Find where the given text appears and provide that cell's center as (x, y) coordinate. 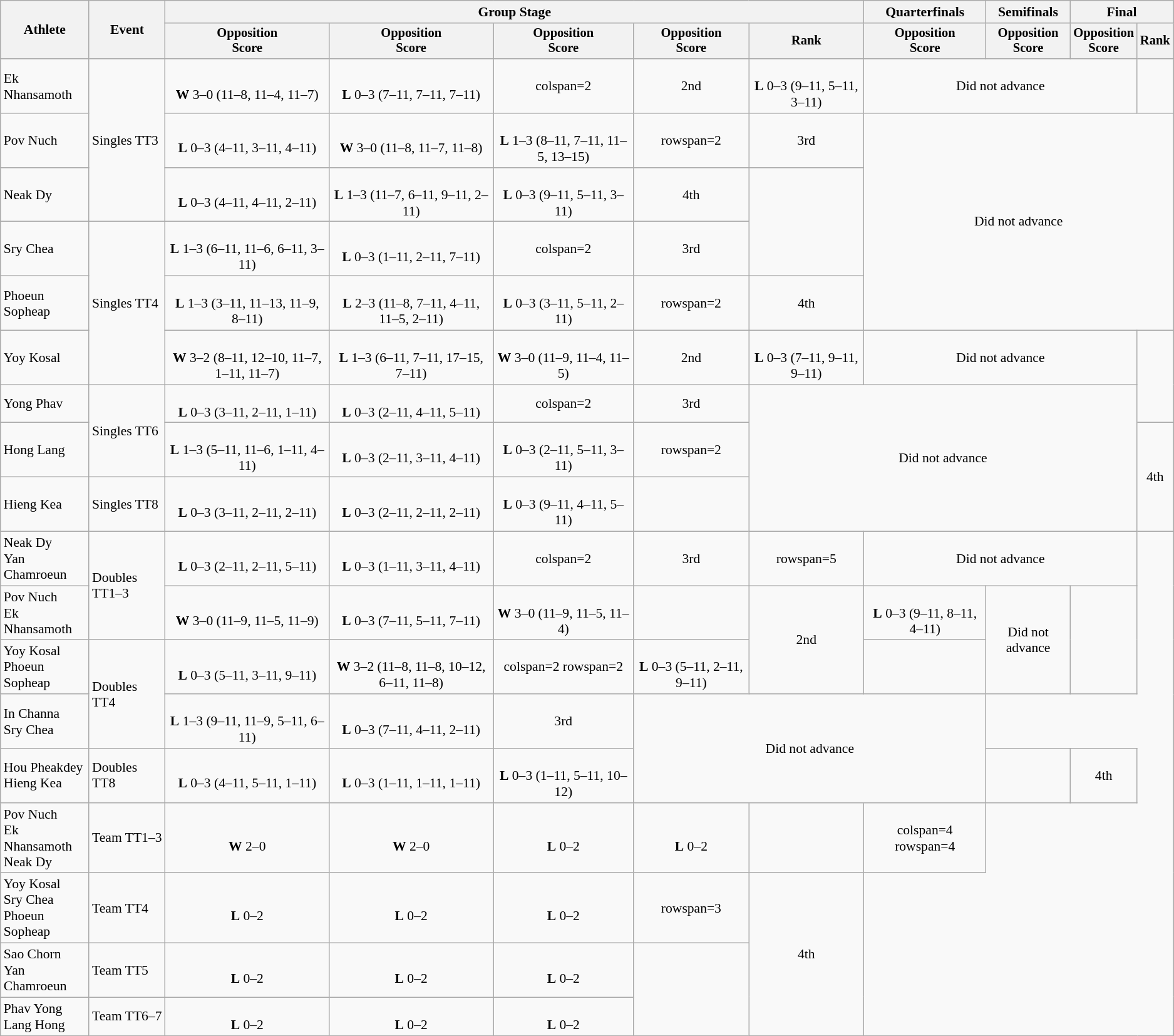
Semifinals (1028, 12)
L 0–3 (2–11, 2–11, 2–11) (411, 505)
Yoy KosalSry CheaPhoeun Sopheap (45, 908)
W 3–2 (11–8, 11–8, 10–12, 6–11, 11–8) (411, 668)
Neak DyYan Chamroeun (45, 559)
L 0–3 (3–11, 2–11, 2–11) (247, 505)
L 0–3 (2–11, 4–11, 5–11) (411, 403)
L 1–3 (8–11, 7–11, 11–5, 13–15) (564, 140)
Team TT6–7 (127, 1017)
L 0–3 (9–11, 8–11, 4–11) (925, 613)
L 1–3 (3–11, 11–13, 11–9, 8–11) (247, 303)
L 0–3 (3–11, 2–11, 1–11) (247, 403)
L 1–3 (5–11, 11–6, 1–11, 4–11) (247, 450)
rowspan=5 (806, 559)
L 0–3 (2–11, 3–11, 4–11) (411, 450)
L 0–3 (5–11, 3–11, 9–11) (247, 668)
L 0–3 (5–11, 2–11, 9–11) (691, 668)
Yoy Kosal (45, 358)
W 3–0 (11–8, 11–4, 11–7) (247, 86)
L 0–3 (7–11, 4–11, 2–11) (411, 722)
L 0–3 (4–11, 3–11, 4–11) (247, 140)
Phav YongLang Hong (45, 1017)
L 0–3 (1–11, 5–11, 10–12) (564, 775)
Phoeun Sopheap (45, 303)
Sao ChornYan Chamroeun (45, 971)
L 0–3 (2–11, 5–11, 3–11) (564, 450)
L 0–3 (4–11, 5–11, 1–11) (247, 775)
L 0–3 (4–11, 4–11, 2–11) (247, 195)
Yong Phav (45, 403)
colspan=2 rowspan=2 (564, 668)
Hieng Kea (45, 505)
Event (127, 30)
Group Stage (515, 12)
colspan=4 rowspan=4 (925, 838)
L 1–3 (11–7, 6–11, 9–11, 2–11) (411, 195)
Quarterfinals (925, 12)
Team TT4 (127, 908)
L 0–3 (7–11, 9–11, 9–11) (806, 358)
Singles TT6 (127, 431)
Final (1121, 12)
In ChannaSry Chea (45, 722)
L 2–3 (11–8, 7–11, 4–11, 11–5, 2–11) (411, 303)
W 3–0 (11–9, 11–5, 11–9) (247, 613)
Pov NuchEk NhansamothNeak Dy (45, 838)
L 0–3 (2–11, 2–11, 5–11) (247, 559)
Hong Lang (45, 450)
W 3–2 (8–11, 12–10, 11–7, 1–11, 11–7) (247, 358)
L 0–3 (1–11, 1–11, 1–11) (411, 775)
Yoy KosalPhoeun Sopheap (45, 668)
L 0–3 (7–11, 5–11, 7–11) (411, 613)
Neak Dy (45, 195)
L 0–3 (7–11, 7–11, 7–11) (411, 86)
Singles TT3 (127, 140)
Singles TT8 (127, 505)
Team TT1–3 (127, 838)
Athlete (45, 30)
Hou PheakdeyHieng Kea (45, 775)
L 1–3 (6–11, 11–6, 6–11, 3–11) (247, 249)
Doubles TT8 (127, 775)
L 1–3 (6–11, 7–11, 17–15, 7–11) (411, 358)
L 0–3 (9–11, 4–11, 5–11) (564, 505)
Doubles TT4 (127, 694)
Doubles TT1–3 (127, 586)
L 0–3 (3–11, 5–11, 2–11) (564, 303)
rowspan=3 (691, 908)
Singles TT4 (127, 303)
L 1–3 (9–11, 11–9, 5–11, 6–11) (247, 722)
L 0–3 (1–11, 2–11, 7–11) (411, 249)
Sry Chea (45, 249)
Pov NuchEk Nhansamoth (45, 613)
Ek Nhansamoth (45, 86)
Team TT5 (127, 971)
W 3–0 (11–9, 11–5, 11–4) (564, 613)
W 3–0 (11–9, 11–4, 11–5) (564, 358)
Pov Nuch (45, 140)
L 0–3 (1–11, 3–11, 4–11) (411, 559)
W 3–0 (11–8, 11–7, 11–8) (411, 140)
